Output the (X, Y) coordinate of the center of the cell containing the given text.  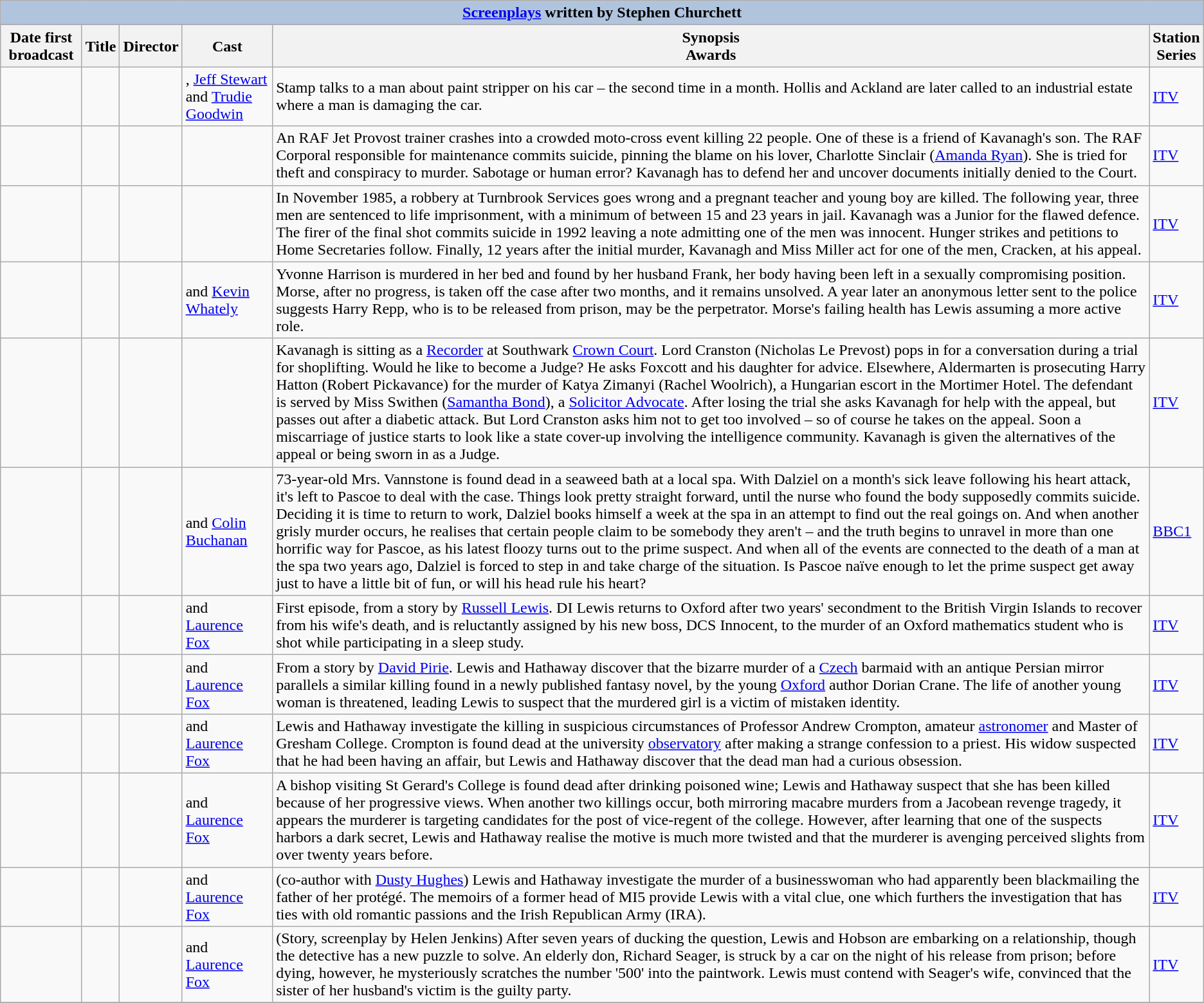
Screenplays written by Stephen Churchett (602, 13)
BBC1 (1176, 531)
Director (150, 46)
Title (100, 46)
StationSeries (1176, 46)
, Jeff Stewart and Trudie Goodwin (227, 96)
and Kevin Whately (227, 300)
SynopsisAwards (711, 46)
Cast (227, 46)
and Colin Buchanan (227, 531)
Date first broadcast (41, 46)
